Scan for the cell matching the given text and deliver its (x, y) coordinate at center. 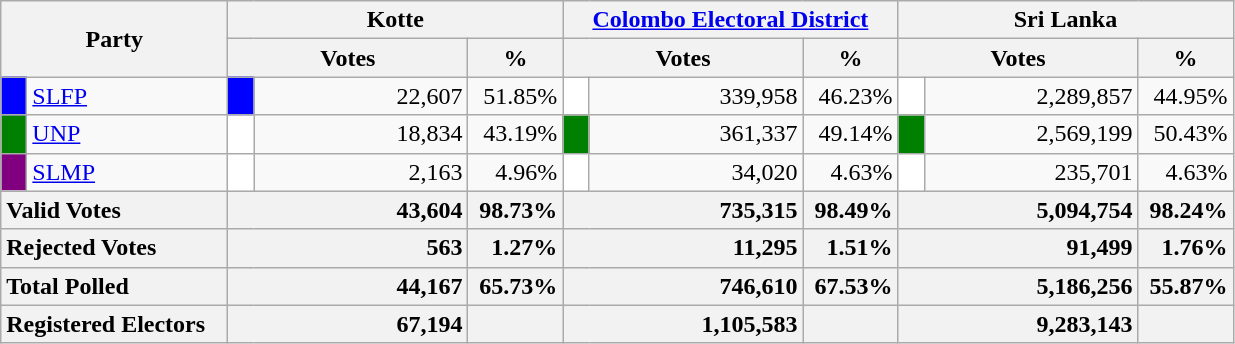
65.73% (516, 286)
44.95% (1186, 96)
563 (348, 248)
Valid Votes (114, 210)
Total Polled (114, 286)
Rejected Votes (114, 248)
49.14% (850, 134)
Kotte (396, 20)
746,610 (683, 286)
1.27% (516, 248)
5,094,754 (1018, 210)
22,607 (361, 96)
34,020 (696, 172)
91,499 (1018, 248)
5,186,256 (1018, 286)
UNP (128, 134)
361,337 (696, 134)
98.73% (516, 210)
Colombo Electoral District (730, 20)
43,604 (348, 210)
2,163 (361, 172)
SLFP (128, 96)
67.53% (850, 286)
339,958 (696, 96)
98.49% (850, 210)
4.96% (516, 172)
Sri Lanka (1066, 20)
1.51% (850, 248)
55.87% (1186, 286)
1,105,583 (683, 324)
43.19% (516, 134)
44,167 (348, 286)
46.23% (850, 96)
18,834 (361, 134)
2,569,199 (1031, 134)
98.24% (1186, 210)
11,295 (683, 248)
50.43% (1186, 134)
735,315 (683, 210)
67,194 (348, 324)
1.76% (1186, 248)
SLMP (128, 172)
51.85% (516, 96)
2,289,857 (1031, 96)
235,701 (1031, 172)
Registered Electors (114, 324)
Party (114, 39)
9,283,143 (1018, 324)
